Pinpoint the cell where the given text exists, returning its (X, Y) midpoint coordinate. 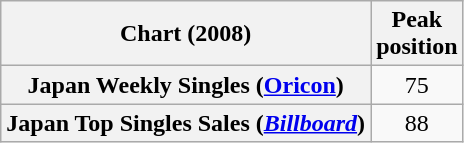
Japan Weekly Singles (Oricon) (186, 85)
75 (417, 85)
Japan Top Singles Sales (Billboard) (186, 123)
Peakposition (417, 34)
Chart (2008) (186, 34)
88 (417, 123)
